Find where the given text appears and provide that cell's center as (X, Y) coordinate. 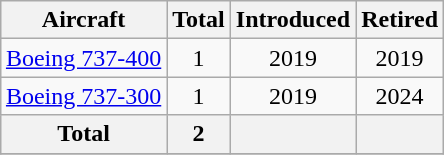
Introduced (292, 20)
Aircraft (83, 20)
Boeing 737-400 (83, 58)
Retired (400, 20)
Boeing 737-300 (83, 96)
2 (199, 134)
2024 (400, 96)
